Provide the (x, y) coordinate of the cell's center where the given text is located.  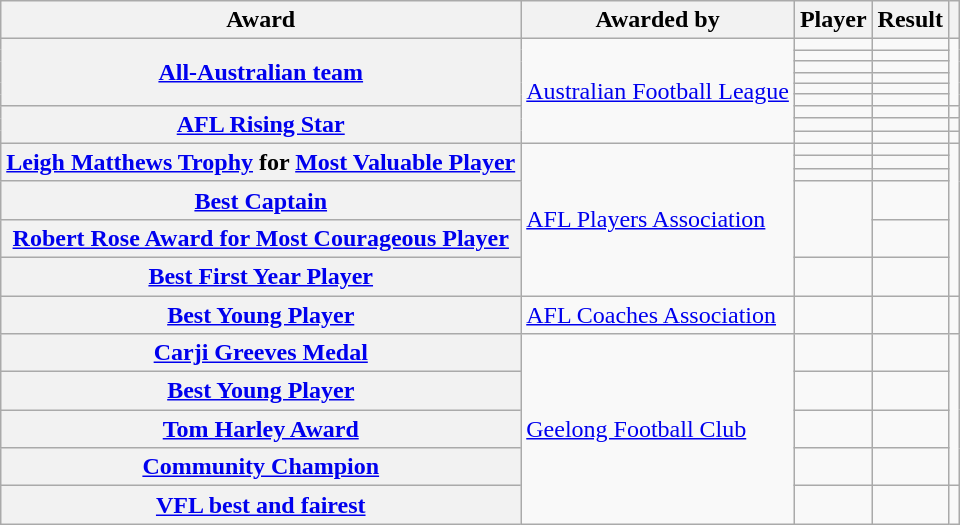
Player (833, 20)
Awarded by (658, 20)
AFL Rising Star (261, 124)
Best Captain (261, 200)
Tom Harley Award (261, 429)
VFL best and fairest (261, 505)
Australian Football League (658, 91)
Leigh Matthews Trophy for Most Valuable Player (261, 162)
All-Australian team (261, 72)
AFL Players Association (658, 219)
Geelong Football Club (658, 429)
Best First Year Player (261, 276)
Result (910, 20)
Robert Rose Award for Most Courageous Player (261, 238)
Award (261, 20)
Community Champion (261, 467)
AFL Coaches Association (658, 315)
Carji Greeves Medal (261, 353)
